Determine the [x, y] coordinate at the center of the cell enclosing the given text.  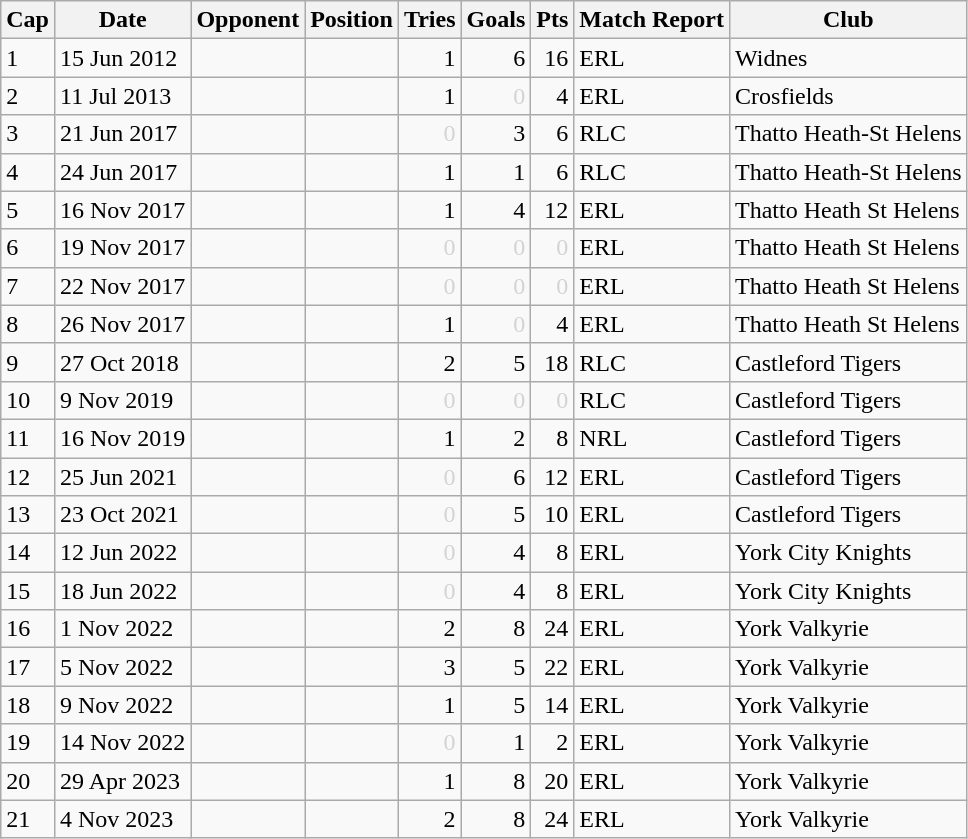
19 Nov 2017 [122, 248]
4 Nov 2023 [122, 819]
Match Report [652, 20]
Opponent [248, 20]
7 [28, 286]
Cap [28, 20]
24 Jun 2017 [122, 172]
9 [28, 362]
18 Jun 2022 [122, 591]
29 Apr 2023 [122, 781]
21 [28, 819]
17 [28, 667]
Club [849, 20]
22 [552, 667]
14 Nov 2022 [122, 743]
23 Oct 2021 [122, 515]
Crosfields [849, 96]
11 Jul 2013 [122, 96]
Widnes [849, 58]
Goals [496, 20]
Tries [430, 20]
1 Nov 2022 [122, 629]
16 Nov 2017 [122, 210]
19 [28, 743]
15 [28, 591]
NRL [652, 438]
5 Nov 2022 [122, 667]
12 Jun 2022 [122, 553]
9 Nov 2022 [122, 705]
27 Oct 2018 [122, 362]
25 Jun 2021 [122, 477]
Position [352, 20]
16 Nov 2019 [122, 438]
Pts [552, 20]
21 Jun 2017 [122, 134]
9 Nov 2019 [122, 400]
11 [28, 438]
26 Nov 2017 [122, 324]
15 Jun 2012 [122, 58]
22 Nov 2017 [122, 286]
13 [28, 515]
Date [122, 20]
